Determine the (x, y) coordinate at the center of the cell enclosing the given text.  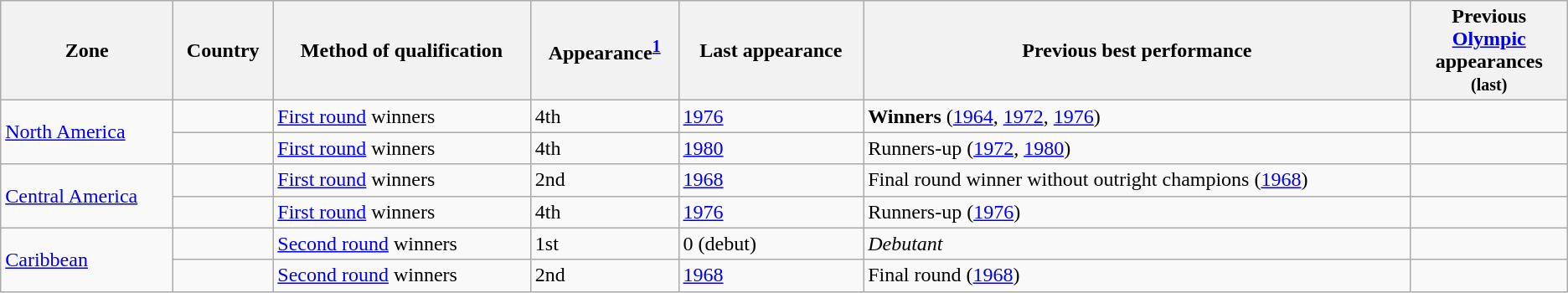
Final round winner without outright champions (1968) (1137, 180)
Final round (1968) (1137, 275)
1980 (771, 148)
0 (debut) (771, 244)
Method of qualification (402, 50)
Zone (87, 50)
Caribbean (87, 260)
1st (605, 244)
Appearance1 (605, 50)
Debutant (1137, 244)
Runners-up (1972, 1980) (1137, 148)
Winners (1964, 1972, 1976) (1137, 116)
Country (223, 50)
Previous Olympic appearances(last) (1489, 50)
North America (87, 132)
Last appearance (771, 50)
Central America (87, 196)
Runners-up (1976) (1137, 212)
Previous best performance (1137, 50)
